Search for the cell housing the specified text and yield its (x, y) center coordinate. 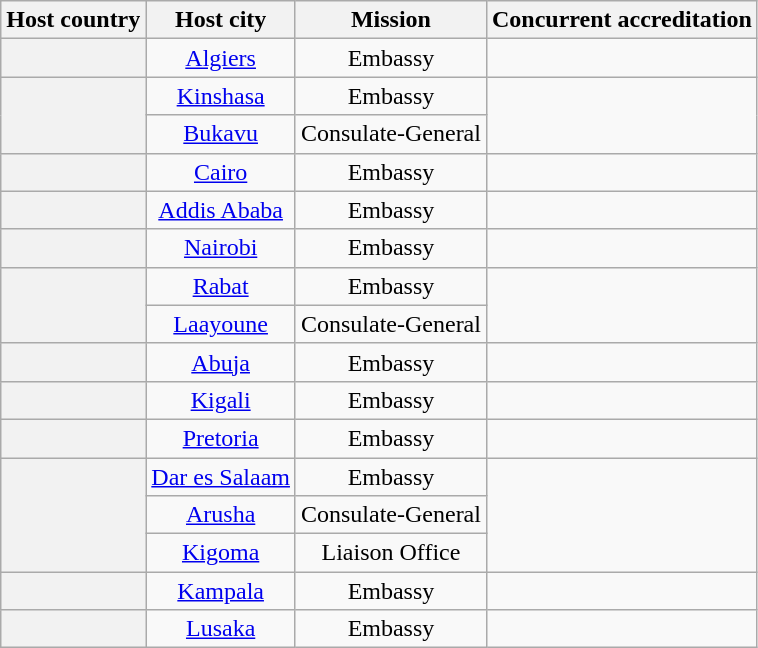
Algiers (221, 58)
Nairobi (221, 248)
Arusha (221, 515)
Kigali (221, 400)
Kinshasa (221, 96)
Cairo (221, 172)
Pretoria (221, 438)
Laayoune (221, 324)
Mission (390, 20)
Bukavu (221, 134)
Lusaka (221, 629)
Abuja (221, 362)
Host country (74, 20)
Addis Ababa (221, 210)
Kigoma (221, 553)
Kampala (221, 591)
Liaison Office (390, 553)
Host city (221, 20)
Rabat (221, 286)
Dar es Salaam (221, 477)
Concurrent accreditation (622, 20)
